Search for the cell housing the specified text and yield its [X, Y] center coordinate. 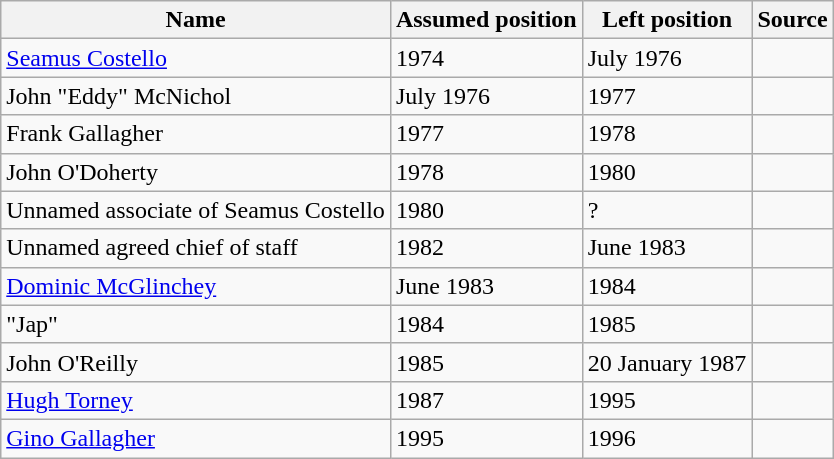
1996 [667, 438]
Frank Gallagher [196, 134]
"Jap" [196, 324]
Left position [667, 20]
Seamus Costello [196, 58]
Dominic McGlinchey [196, 286]
1982 [486, 248]
Unnamed agreed chief of staff [196, 248]
Name [196, 20]
Hugh Torney [196, 400]
Unnamed associate of Seamus Costello [196, 210]
Assumed position [486, 20]
Gino Gallagher [196, 438]
? [667, 210]
1987 [486, 400]
20 January 1987 [667, 362]
Source [792, 20]
1974 [486, 58]
John "Eddy" McNichol [196, 96]
John O'Reilly [196, 362]
John O'Doherty [196, 172]
